Pinpoint the cell where the given text exists, returning its [x, y] midpoint coordinate. 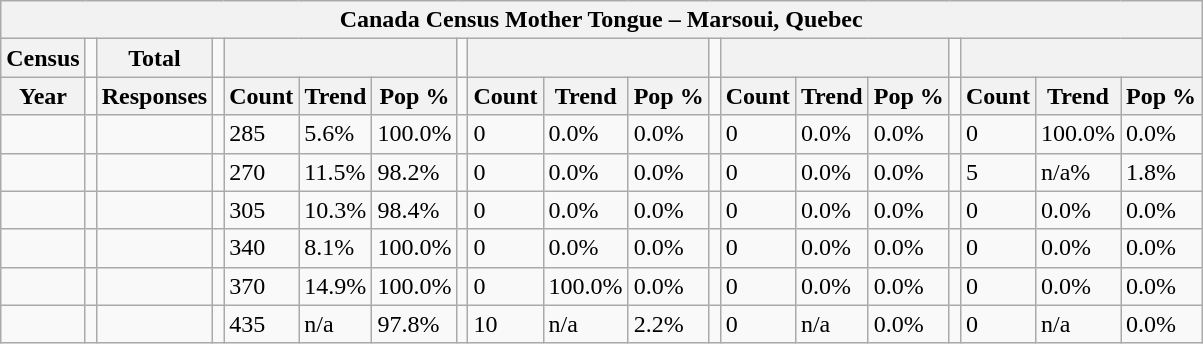
10 [506, 324]
97.8% [414, 324]
Responses [154, 96]
98.4% [414, 210]
5.6% [336, 134]
370 [262, 286]
2.2% [668, 324]
14.9% [336, 286]
n/a% [1078, 172]
Census [43, 58]
5 [998, 172]
270 [262, 172]
8.1% [336, 248]
Canada Census Mother Tongue – Marsoui, Quebec [602, 20]
11.5% [336, 172]
Year [43, 96]
1.8% [1160, 172]
98.2% [414, 172]
305 [262, 210]
10.3% [336, 210]
435 [262, 324]
285 [262, 134]
340 [262, 248]
Total [154, 58]
